Scan for the cell matching the given text and deliver its (X, Y) coordinate at center. 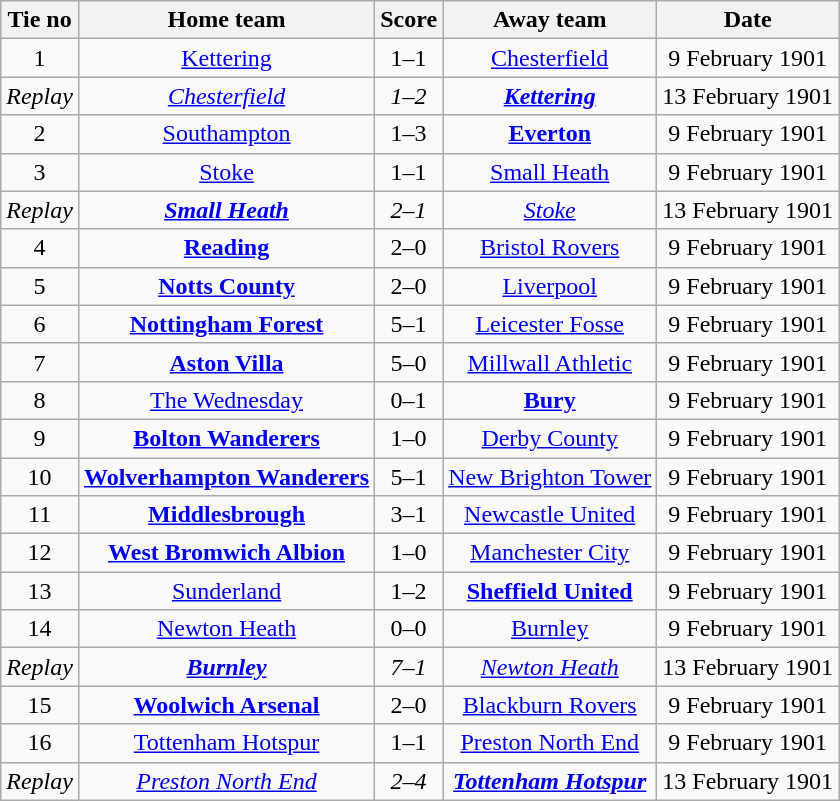
7 (40, 362)
The Wednesday (226, 400)
15 (40, 705)
Bristol Rovers (550, 248)
Sheffield United (550, 591)
Newcastle United (550, 515)
Bury (550, 400)
Blackburn Rovers (550, 705)
Notts County (226, 286)
0–0 (409, 629)
5 (40, 286)
3 (40, 172)
4 (40, 248)
9 (40, 438)
3–1 (409, 515)
Tie no (40, 20)
10 (40, 477)
New Brighton Tower (550, 477)
Aston Villa (226, 362)
11 (40, 515)
0–1 (409, 400)
13 (40, 591)
Nottingham Forest (226, 324)
Derby County (550, 438)
Date (748, 20)
West Bromwich Albion (226, 553)
Score (409, 20)
1–3 (409, 134)
1 (40, 58)
Millwall Athletic (550, 362)
8 (40, 400)
Middlesbrough (226, 515)
Wolverhampton Wanderers (226, 477)
Away team (550, 20)
Home team (226, 20)
2–4 (409, 781)
Woolwich Arsenal (226, 705)
Leicester Fosse (550, 324)
6 (40, 324)
Everton (550, 134)
2–1 (409, 210)
Manchester City (550, 553)
Reading (226, 248)
Sunderland (226, 591)
5–0 (409, 362)
7–1 (409, 667)
Liverpool (550, 286)
12 (40, 553)
Bolton Wanderers (226, 438)
2 (40, 134)
16 (40, 743)
Southampton (226, 134)
14 (40, 629)
